Scan for the cell matching the given text and deliver its (X, Y) coordinate at center. 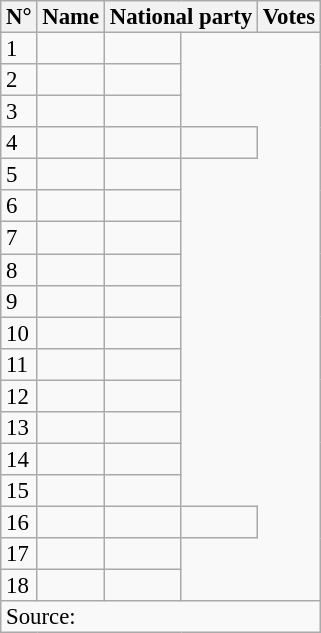
Votes (288, 17)
13 (19, 428)
18 (19, 586)
12 (19, 396)
7 (19, 238)
16 (19, 522)
4 (19, 143)
National party (180, 17)
17 (19, 554)
2 (19, 80)
5 (19, 175)
Source: (161, 617)
3 (19, 112)
N° (19, 17)
10 (19, 333)
14 (19, 459)
15 (19, 491)
11 (19, 364)
9 (19, 301)
1 (19, 49)
Name (71, 17)
6 (19, 206)
8 (19, 270)
